Pinpoint the cell where the given text exists, returning its [x, y] midpoint coordinate. 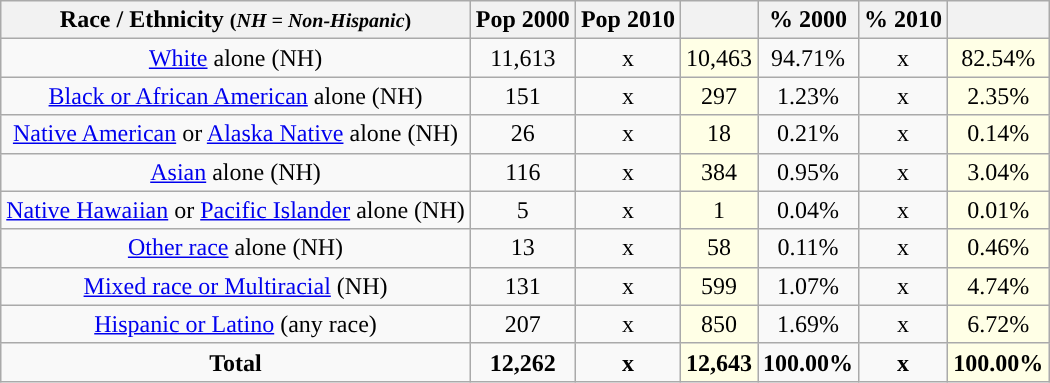
3.04% [998, 172]
White alone (NH) [236, 58]
Black or African American alone (NH) [236, 96]
1.07% [808, 286]
116 [522, 172]
0.46% [998, 248]
0.01% [998, 210]
1.23% [808, 96]
11,613 [522, 58]
% 2000 [808, 20]
10,463 [718, 58]
0.21% [808, 134]
297 [718, 96]
13 [522, 248]
384 [718, 172]
Hispanic or Latino (any race) [236, 324]
Mixed race or Multiracial (NH) [236, 286]
850 [718, 324]
Total [236, 362]
599 [718, 286]
94.71% [808, 58]
1.69% [808, 324]
Asian alone (NH) [236, 172]
12,262 [522, 362]
207 [522, 324]
2.35% [998, 96]
% 2010 [904, 20]
0.04% [808, 210]
0.14% [998, 134]
1 [718, 210]
4.74% [998, 286]
151 [522, 96]
131 [522, 286]
0.11% [808, 248]
18 [718, 134]
6.72% [998, 324]
Pop 2010 [628, 20]
Native American or Alaska Native alone (NH) [236, 134]
82.54% [998, 58]
58 [718, 248]
Race / Ethnicity (NH = Non-Hispanic) [236, 20]
26 [522, 134]
Native Hawaiian or Pacific Islander alone (NH) [236, 210]
5 [522, 210]
12,643 [718, 362]
0.95% [808, 172]
Other race alone (NH) [236, 248]
Pop 2000 [522, 20]
